Provide the [X, Y] coordinate of the cell's center where the given text is located.  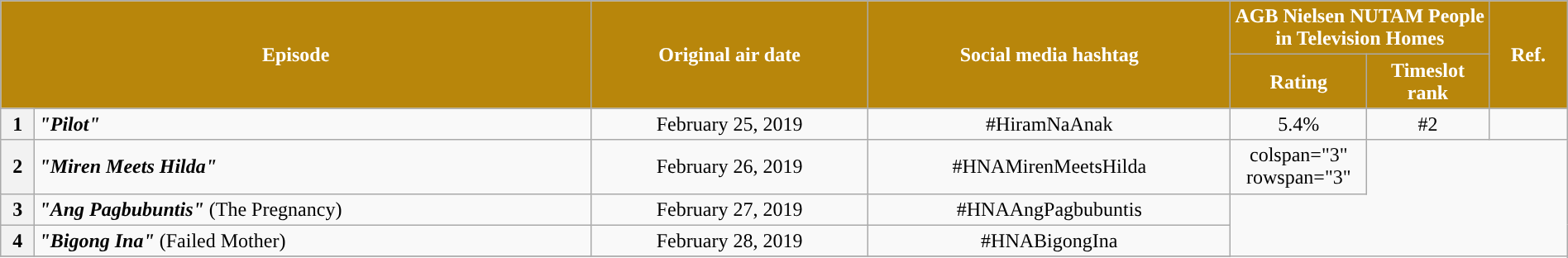
#HNAAngPagbubuntis [1049, 209]
Social media hashtag [1049, 55]
February 27, 2019 [729, 209]
#2 [1428, 124]
Rating [1298, 81]
February 28, 2019 [729, 241]
2 [18, 167]
AGB Nielsen NUTAM People in Television Homes [1360, 28]
"Miren Meets Hilda" [313, 167]
February 25, 2019 [729, 124]
"Ang Pagbubuntis" (The Pregnancy) [313, 209]
5.4% [1298, 124]
Ref. [1528, 55]
Timeslotrank [1428, 81]
1 [18, 124]
"Bigong Ina" (Failed Mother) [313, 241]
Original air date [729, 55]
"Pilot" [313, 124]
4 [18, 241]
#HNABigongIna [1049, 241]
3 [18, 209]
#HNAMirenMeetsHilda [1049, 167]
colspan="3" rowspan="3" [1298, 167]
Episode [296, 55]
#HiramNaAnak [1049, 124]
February 26, 2019 [729, 167]
